Determine the [X, Y] coordinate at the center of the cell enclosing the given text.  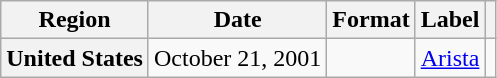
United States [75, 58]
Format [371, 20]
Date [237, 20]
Region [75, 20]
Label [450, 20]
October 21, 2001 [237, 58]
Arista [450, 58]
